Determine the [X, Y] coordinate at the center of the cell enclosing the given text.  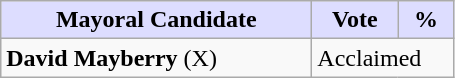
% [426, 20]
David Mayberry (X) [156, 58]
Mayoral Candidate [156, 20]
Acclaimed [383, 58]
Vote [355, 20]
